Pinpoint the cell where the given text exists, returning its (X, Y) midpoint coordinate. 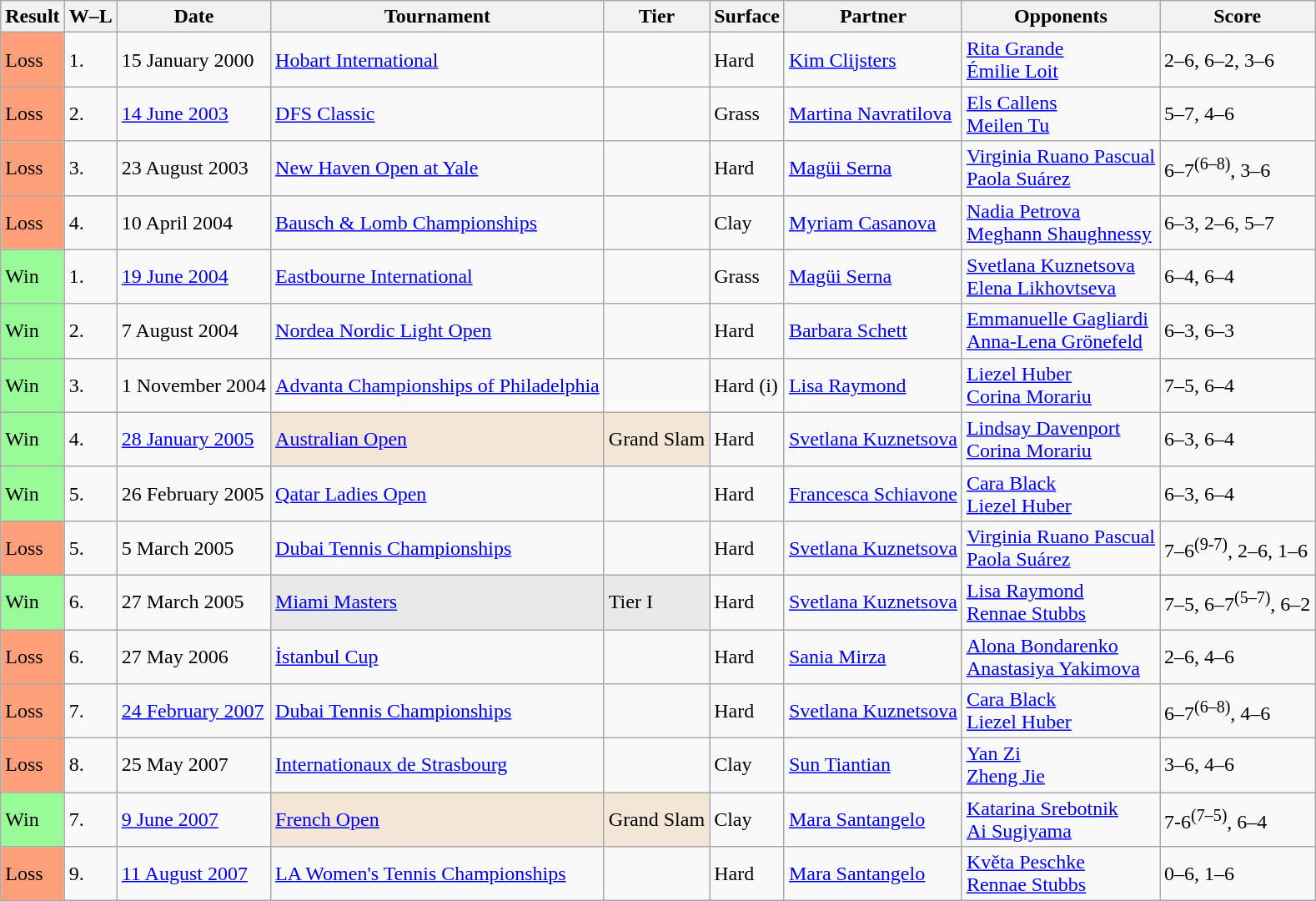
Hobart International (438, 60)
0–6, 1–6 (1237, 874)
Myriam Casanova (872, 222)
Date (193, 17)
24 February 2007 (193, 711)
Lisa Raymond (872, 385)
26 February 2005 (193, 494)
9. (90, 874)
1 November 2004 (193, 385)
W–L (90, 17)
Liezel Huber Corina Morariu (1061, 385)
Australian Open (438, 439)
19 June 2004 (193, 277)
Yan Zi Zheng Jie (1061, 766)
Result (33, 17)
27 March 2005 (193, 602)
Score (1237, 17)
Alona Bondarenko Anastasiya Yakimova (1061, 656)
Emmanuelle Gagliardi Anna-Lena Grönefeld (1061, 330)
5–7, 4–6 (1237, 113)
25 May 2007 (193, 766)
15 January 2000 (193, 60)
DFS Classic (438, 113)
French Open (438, 819)
Opponents (1061, 17)
Qatar Ladies Open (438, 494)
Lindsay Davenport Corina Morariu (1061, 439)
11 August 2007 (193, 874)
Martina Navratilova (872, 113)
8. (90, 766)
Tier I (656, 602)
Květa Peschke Rennae Stubbs (1061, 874)
2–6, 4–6 (1237, 656)
Barbara Schett (872, 330)
6–3, 2–6, 5–7 (1237, 222)
Eastbourne International (438, 277)
Miami Masters (438, 602)
14 June 2003 (193, 113)
9 June 2007 (193, 819)
Kim Clijsters (872, 60)
6–4, 6–4 (1237, 277)
7–5, 6–7(5–7), 6–2 (1237, 602)
Francesca Schiavone (872, 494)
Nadia Petrova Meghann Shaughnessy (1061, 222)
7-6(7–5), 6–4 (1237, 819)
2–6, 6–2, 3–6 (1237, 60)
Bausch & Lomb Championships (438, 222)
Internationaux de Strasbourg (438, 766)
Tournament (438, 17)
23 August 2003 (193, 169)
Nordea Nordic Light Open (438, 330)
Sania Mirza (872, 656)
İstanbul Cup (438, 656)
3–6, 4–6 (1237, 766)
Rita Grande Émilie Loit (1061, 60)
5 March 2005 (193, 547)
Sun Tiantian (872, 766)
Surface (747, 17)
Katarina Srebotnik Ai Sugiyama (1061, 819)
7 August 2004 (193, 330)
Hard (i) (747, 385)
10 April 2004 (193, 222)
Partner (872, 17)
6–7(6–8), 4–6 (1237, 711)
28 January 2005 (193, 439)
Svetlana Kuznetsova Elena Likhovtseva (1061, 277)
LA Women's Tennis Championships (438, 874)
New Haven Open at Yale (438, 169)
Lisa Raymond Rennae Stubbs (1061, 602)
6–7(6–8), 3–6 (1237, 169)
Advanta Championships of Philadelphia (438, 385)
6–3, 6–3 (1237, 330)
Tier (656, 17)
7–5, 6–4 (1237, 385)
7–6(9-7), 2–6, 1–6 (1237, 547)
27 May 2006 (193, 656)
Els Callens Meilen Tu (1061, 113)
